Return [X, Y] of the center of cell containing provided text 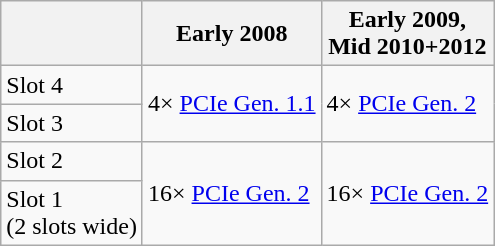
4× PCIe Gen. 2 [408, 104]
Slot 1(2 slots wide) [72, 212]
Slot 2 [72, 161]
Slot 4 [72, 85]
Slot 3 [72, 123]
Early 2009,Mid 2010+2012 [408, 34]
4× PCIe Gen. 1.1 [232, 104]
Early 2008 [232, 34]
